Return (x, y) of the center of cell containing provided text 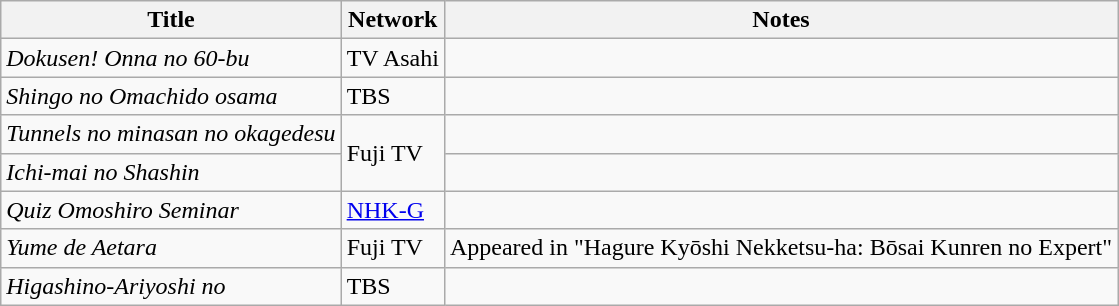
TV Asahi (392, 58)
Ichi-mai no Shashin (171, 172)
Appeared in "Hagure Kyōshi Nekketsu-ha: Bōsai Kunren no Expert" (780, 248)
Shingo no Omachido osama (171, 96)
NHK-G (392, 210)
Network (392, 20)
Quiz Omoshiro Seminar (171, 210)
Yume de Aetara (171, 248)
Dokusen! Onna no 60-bu (171, 58)
Higashino-Ariyoshi no (171, 286)
Title (171, 20)
Notes (780, 20)
Tunnels no minasan no okagedesu (171, 134)
